Find where the given text appears and provide that cell's center as (x, y) coordinate. 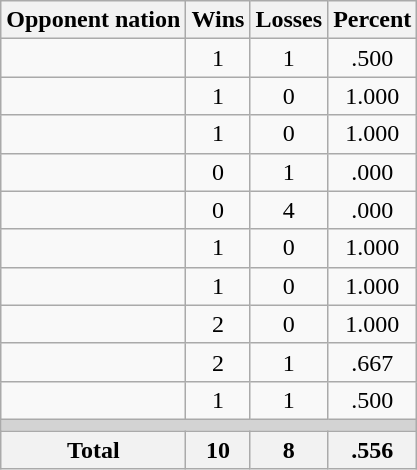
8 (289, 449)
.667 (372, 362)
4 (289, 210)
Opponent nation (94, 20)
Losses (289, 20)
Percent (372, 20)
Wins (218, 20)
10 (218, 449)
.556 (372, 449)
Total (94, 449)
